Extract the [x, y] coordinate from the center of the cell holding the provided text.  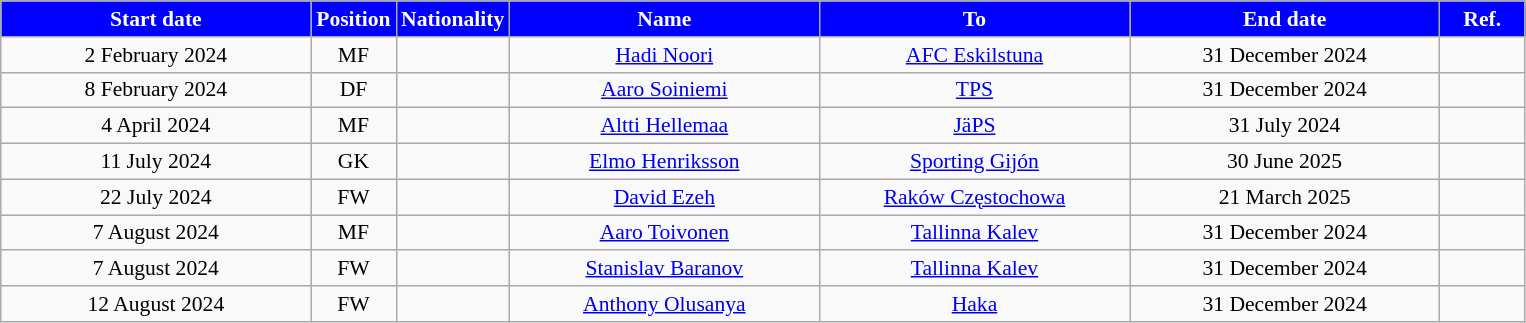
JäPS [974, 126]
Altti Hellemaa [664, 126]
Elmo Henriksson [664, 162]
Start date [156, 19]
Haka [974, 304]
Anthony Olusanya [664, 304]
AFC Eskilstuna [974, 55]
To [974, 19]
30 June 2025 [1285, 162]
Aaro Toivonen [664, 233]
21 March 2025 [1285, 197]
2 February 2024 [156, 55]
Stanislav Baranov [664, 269]
DF [354, 90]
Position [354, 19]
Nationality [452, 19]
Ref. [1482, 19]
22 July 2024 [156, 197]
11 July 2024 [156, 162]
8 February 2024 [156, 90]
Sporting Gijón [974, 162]
TPS [974, 90]
Hadi Noori [664, 55]
Aaro Soiniemi [664, 90]
Name [664, 19]
12 August 2024 [156, 304]
GK [354, 162]
Raków Częstochowa [974, 197]
31 July 2024 [1285, 126]
4 April 2024 [156, 126]
End date [1285, 19]
David Ezeh [664, 197]
